Return the [x, y] coordinate for the center point of the cell that contains the specified text.  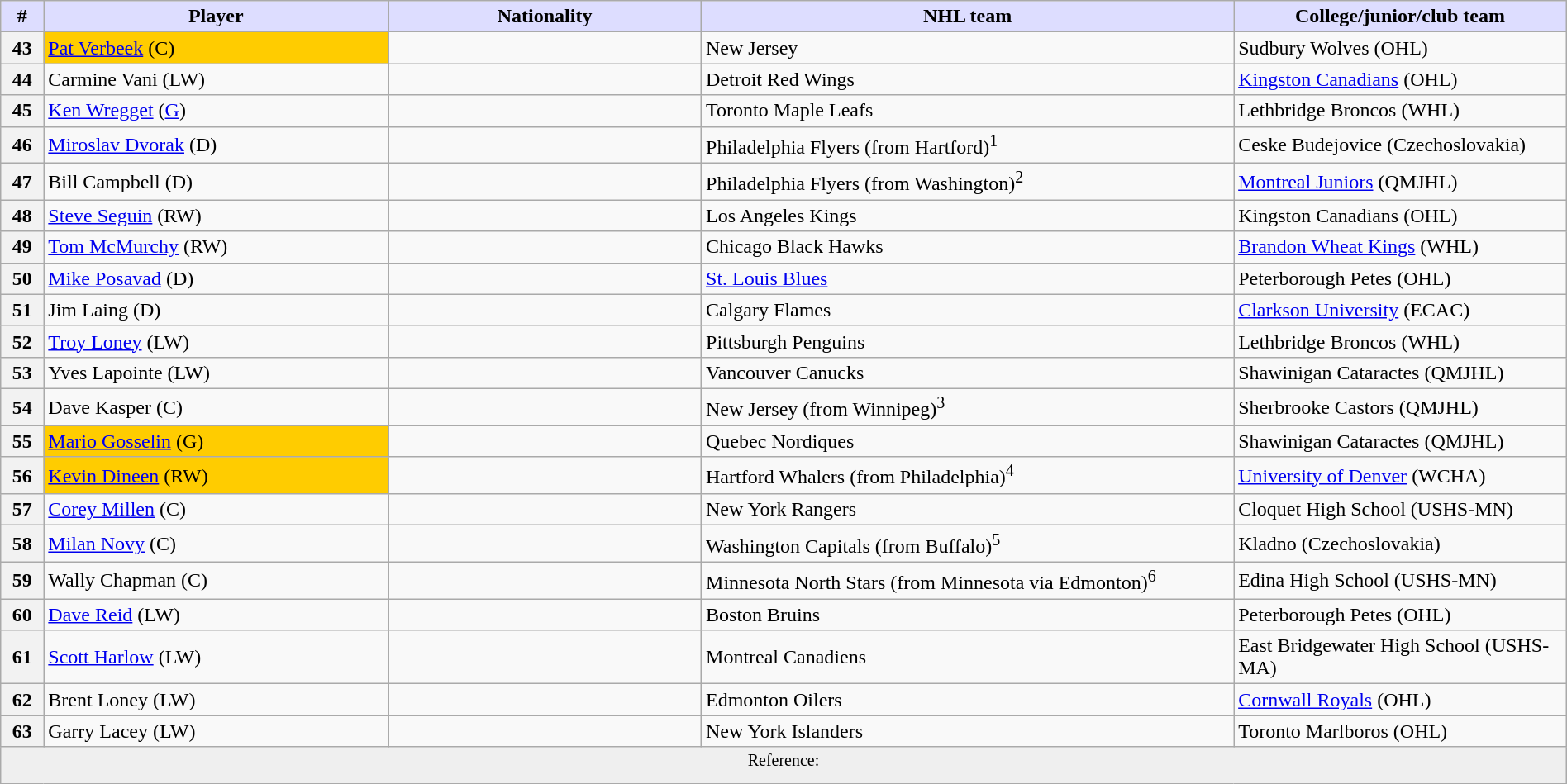
Detroit Red Wings [968, 79]
New York Islanders [968, 731]
Tom McMurchy (RW) [217, 247]
New Jersey (from Winnipeg)3 [968, 406]
55 [22, 441]
43 [22, 48]
52 [22, 341]
Pat Verbeek (C) [217, 48]
Chicago Black Hawks [968, 247]
54 [22, 406]
Kevin Dineen (RW) [217, 476]
Cornwall Royals (OHL) [1400, 700]
Brandon Wheat Kings (WHL) [1400, 247]
Clarkson University (ECAC) [1400, 310]
49 [22, 247]
Philadelphia Flyers (from Hartford)1 [968, 145]
Carmine Vani (LW) [217, 79]
48 [22, 216]
Jim Laing (D) [217, 310]
University of Denver (WCHA) [1400, 476]
Miroslav Dvorak (D) [217, 145]
Calgary Flames [968, 310]
Cloquet High School (USHS-MN) [1400, 510]
Troy Loney (LW) [217, 341]
Mike Posavad (D) [217, 278]
Corey Millen (C) [217, 510]
Toronto Maple Leafs [968, 111]
45 [22, 111]
59 [22, 580]
Milan Novy (C) [217, 544]
51 [22, 310]
58 [22, 544]
Mario Gosselin (G) [217, 441]
College/junior/club team [1400, 17]
Dave Reid (LW) [217, 615]
Garry Lacey (LW) [217, 731]
44 [22, 79]
Sherbrooke Castors (QMJHL) [1400, 406]
Vancouver Canucks [968, 373]
Reference: [783, 765]
Nationality [545, 17]
Hartford Whalers (from Philadelphia)4 [968, 476]
61 [22, 658]
Montreal Juniors (QMJHL) [1400, 182]
Ken Wregget (G) [217, 111]
Los Angeles Kings [968, 216]
46 [22, 145]
57 [22, 510]
East Bridgewater High School (USHS-MA) [1400, 658]
Sudbury Wolves (OHL) [1400, 48]
Edina High School (USHS-MN) [1400, 580]
Minnesota North Stars (from Minnesota via Edmonton)6 [968, 580]
62 [22, 700]
47 [22, 182]
Wally Chapman (C) [217, 580]
Brent Loney (LW) [217, 700]
50 [22, 278]
63 [22, 731]
Dave Kasper (C) [217, 406]
53 [22, 373]
Player [217, 17]
Edmonton Oilers [968, 700]
Philadelphia Flyers (from Washington)2 [968, 182]
60 [22, 615]
Pittsburgh Penguins [968, 341]
Kladno (Czechoslovakia) [1400, 544]
Montreal Canadiens [968, 658]
Washington Capitals (from Buffalo)5 [968, 544]
Toronto Marlboros (OHL) [1400, 731]
New York Rangers [968, 510]
Scott Harlow (LW) [217, 658]
St. Louis Blues [968, 278]
New Jersey [968, 48]
NHL team [968, 17]
Boston Bruins [968, 615]
Steve Seguin (RW) [217, 216]
Yves Lapointe (LW) [217, 373]
Quebec Nordiques [968, 441]
Ceske Budejovice (Czechoslovakia) [1400, 145]
Bill Campbell (D) [217, 182]
56 [22, 476]
# [22, 17]
